Detect which cell encompasses the target text, then output its [x, y] center coordinate. 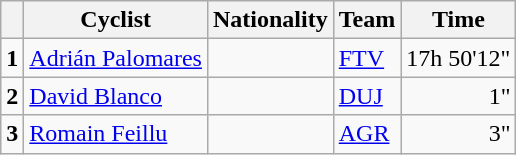
DUJ [367, 96]
3 [12, 134]
1 [12, 58]
Cyclist [116, 20]
17h 50'12" [458, 58]
3" [458, 134]
Romain Feillu [116, 134]
FTV [367, 58]
1" [458, 96]
Nationality [270, 20]
Time [458, 20]
David Blanco [116, 96]
2 [12, 96]
Adrián Palomares [116, 58]
Team [367, 20]
AGR [367, 134]
